Extract the (x, y) coordinate from the center of the cell holding the provided text.  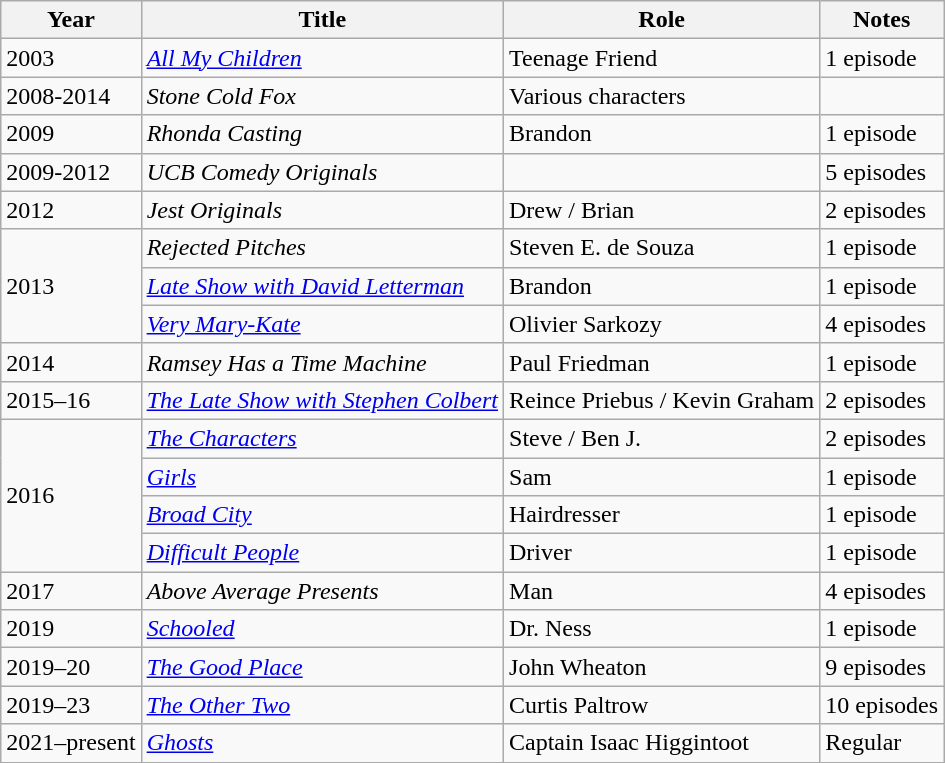
Teenage Friend (662, 58)
2019–20 (71, 667)
Steven E. de Souza (662, 248)
Difficult People (322, 553)
Very Mary-Kate (322, 324)
2009 (71, 134)
Drew / Brian (662, 210)
All My Children (322, 58)
Hairdresser (662, 515)
Rhonda Casting (322, 134)
Title (322, 20)
Paul Friedman (662, 362)
Schooled (322, 629)
2012 (71, 210)
2017 (71, 591)
Olivier Sarkozy (662, 324)
Sam (662, 477)
2019 (71, 629)
Above Average Presents (322, 591)
Jest Originals (322, 210)
Girls (322, 477)
2003 (71, 58)
Ramsey Has a Time Machine (322, 362)
Stone Cold Fox (322, 96)
10 episodes (882, 705)
9 episodes (882, 667)
The Other Two (322, 705)
Man (662, 591)
Various characters (662, 96)
John Wheaton (662, 667)
The Late Show with Stephen Colbert (322, 400)
2008-2014 (71, 96)
2009-2012 (71, 172)
2016 (71, 495)
Year (71, 20)
Broad City (322, 515)
Captain Isaac Higgintoot (662, 743)
Steve / Ben J. (662, 438)
5 episodes (882, 172)
Rejected Pitches (322, 248)
2014 (71, 362)
Driver (662, 553)
Regular (882, 743)
Notes (882, 20)
Dr. Ness (662, 629)
Curtis Paltrow (662, 705)
Reince Priebus / Kevin Graham (662, 400)
Late Show with David Letterman (322, 286)
2019–23 (71, 705)
2021–present (71, 743)
UCB Comedy Originals (322, 172)
The Characters (322, 438)
2013 (71, 286)
The Good Place (322, 667)
2015–16 (71, 400)
Ghosts (322, 743)
Role (662, 20)
